Find where the given text appears and provide that cell's center as (x, y) coordinate. 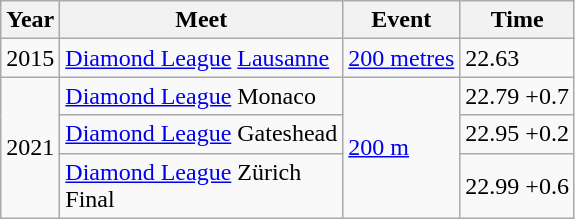
Diamond League Lausanne (202, 58)
Diamond League Gateshead (202, 134)
Year (30, 20)
Diamond League Monaco (202, 96)
Meet (202, 20)
22.95 +0.2 (518, 134)
Time (518, 20)
22.63 (518, 58)
2015 (30, 58)
200 metres (402, 58)
Event (402, 20)
22.99 +0.6 (518, 186)
22.79 +0.7 (518, 96)
Diamond League Zürich Final (202, 186)
2021 (30, 148)
200 m (402, 148)
